From the cell containing the given text, extract its center point as (X, Y) coordinate. 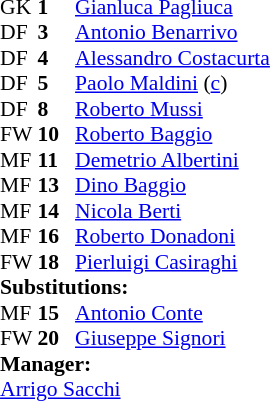
16 (57, 237)
Dino Baggio (172, 185)
Alessandro Costacurta (172, 58)
Nicola Berti (172, 211)
3 (57, 33)
Antonio Benarrivo (172, 33)
18 (57, 262)
11 (57, 160)
Roberto Baggio (172, 135)
8 (57, 109)
Demetrio Albertini (172, 160)
Roberto Donadoni (172, 237)
Substitutions: (135, 287)
Pierluigi Casiraghi (172, 262)
5 (57, 83)
4 (57, 58)
15 (57, 313)
Paolo Maldini (c) (172, 83)
Giuseppe Signori (172, 339)
20 (57, 339)
14 (57, 211)
Manager: (135, 364)
Antonio Conte (172, 313)
13 (57, 185)
10 (57, 135)
Roberto Mussi (172, 109)
